Detect which cell encompasses the target text, then output its (X, Y) center coordinate. 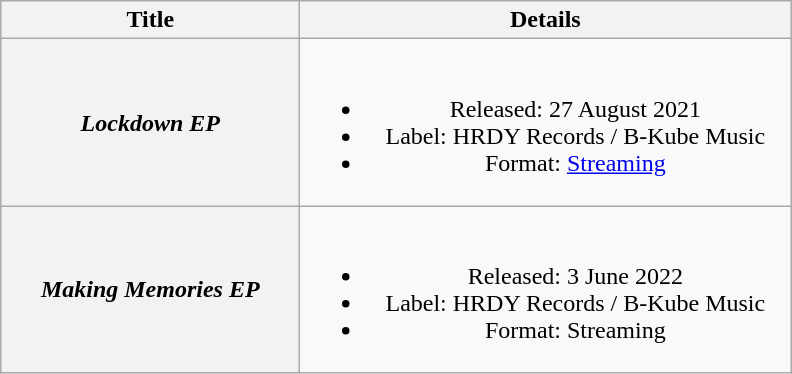
Making Memories EP (150, 290)
Released: 3 June 2022Label: HRDY Records / B-Kube MusicFormat: Streaming (546, 290)
Details (546, 20)
Title (150, 20)
Released: 27 August 2021Label: HRDY Records / B-Kube MusicFormat: Streaming (546, 122)
Lockdown EP (150, 122)
